Find where the given text appears and provide that cell's center as (X, Y) coordinate. 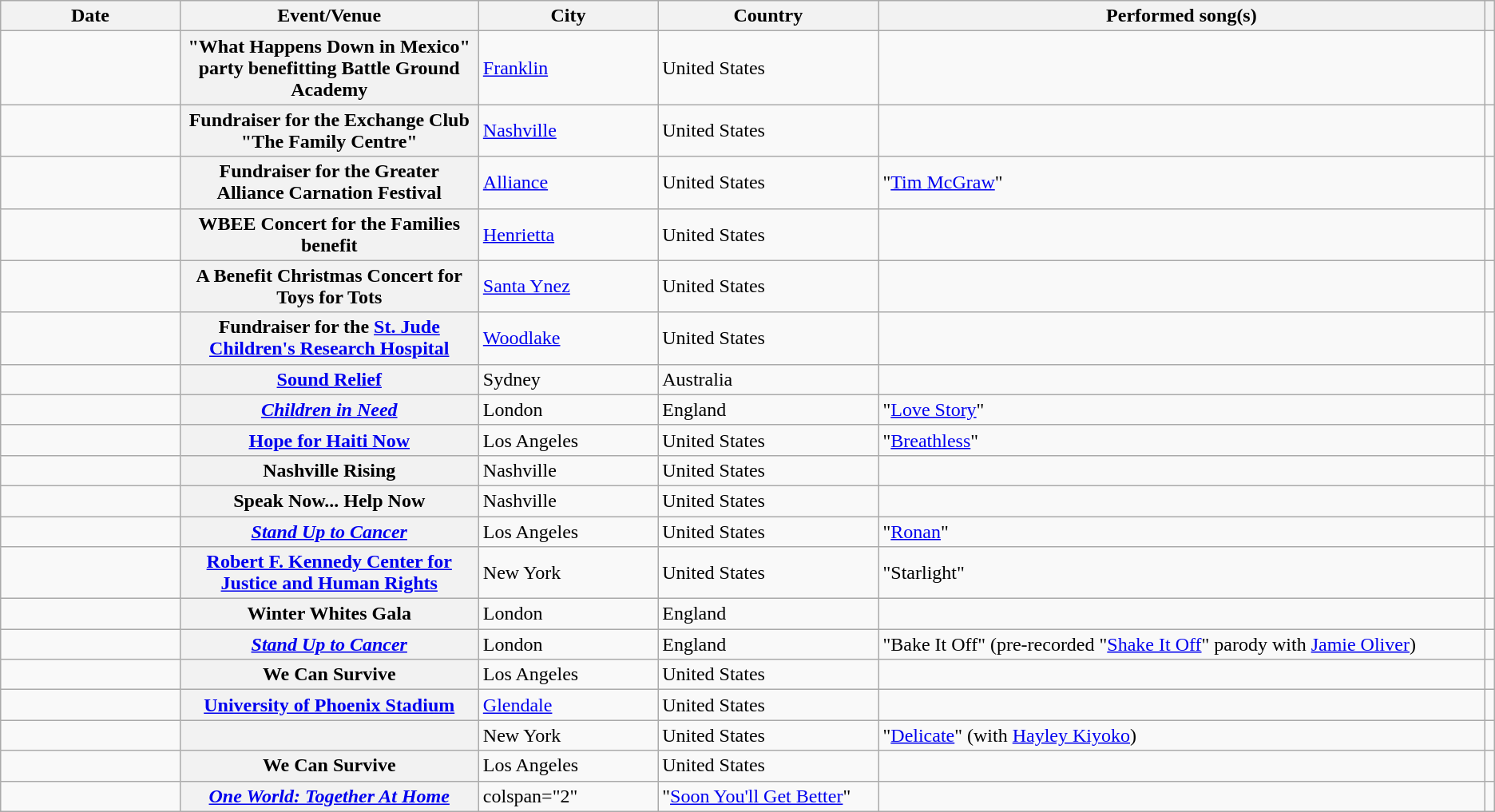
University of Phoenix Stadium (329, 705)
colspan="2" (568, 796)
"Starlight" (1182, 573)
Sound Relief (329, 379)
"Tim McGraw" (1182, 182)
"Soon You'll Get Better" (768, 796)
"What Happens Down in Mexico" party benefitting Battle Ground Academy (329, 68)
Franklin (568, 68)
Henrietta (568, 235)
Performed song(s) (1182, 16)
Hope for Haiti Now (329, 440)
Winter Whites Gala (329, 614)
Nashville Rising (329, 470)
Sydney (568, 379)
Children in Need (329, 410)
Country (768, 16)
Alliance (568, 182)
Speak Now... Help Now (329, 501)
"Breathless" (1182, 440)
WBEE Concert for the Families benefit (329, 235)
Santa Ynez (568, 286)
"Bake It Off" (pre-recorded "Shake It Off" parody with Jamie Oliver) (1182, 644)
A Benefit Christmas Concert for Toys for Tots (329, 286)
Date (90, 16)
Woodlake (568, 339)
Glendale (568, 705)
Robert F. Kennedy Center for Justice and Human Rights (329, 573)
"Love Story" (1182, 410)
Fundraiser for the Greater Alliance Carnation Festival (329, 182)
Fundraiser for the St. Jude Children's Research Hospital (329, 339)
City (568, 16)
Australia (768, 379)
"Delicate" (with Hayley Kiyoko) (1182, 735)
One World: Together At Home (329, 796)
Fundraiser for the Exchange Club "The Family Centre" (329, 131)
Event/Venue (329, 16)
"Ronan" (1182, 531)
